Identify which cell holds the provided text, then report its (x, y) central coordinate. 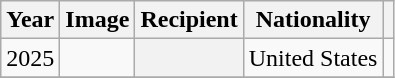
Year (30, 20)
Nationality (313, 20)
United States (313, 58)
Image (98, 20)
2025 (30, 58)
Recipient (189, 20)
